Output the (x, y) coordinate of the center of the cell containing the given text.  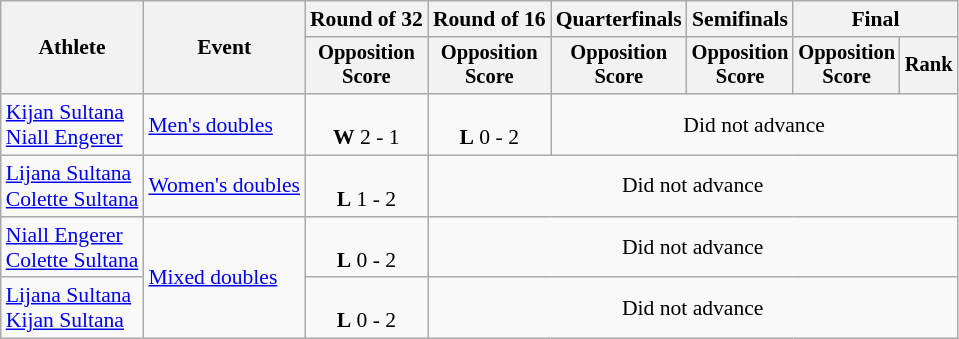
Event (224, 48)
Lijana Sultana Kijan Sultana (72, 308)
Women's doubles (224, 186)
Men's doubles (224, 124)
Round of 16 (490, 19)
Lijana Sultana Colette Sultana (72, 186)
Kijan Sultana Niall Engerer (72, 124)
Quarterfinals (619, 19)
Mixed doubles (224, 278)
Athlete (72, 48)
Final (875, 19)
Semifinals (740, 19)
L 1 - 2 (366, 186)
W 2 - 1 (366, 124)
Round of 32 (366, 19)
Niall Engerer Colette Sultana (72, 248)
Rank (929, 66)
